Find where the given text appears and provide that cell's center as [X, Y] coordinate. 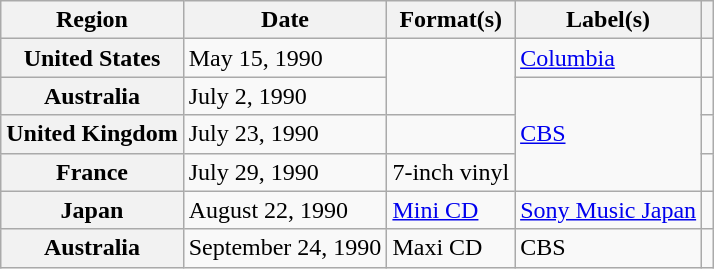
Columbia [608, 58]
France [92, 172]
Label(s) [608, 20]
August 22, 1990 [285, 210]
7-inch vinyl [451, 172]
May 15, 1990 [285, 58]
July 2, 1990 [285, 96]
July 29, 1990 [285, 172]
Date [285, 20]
United Kingdom [92, 134]
Region [92, 20]
Japan [92, 210]
Mini CD [451, 210]
Sony Music Japan [608, 210]
September 24, 1990 [285, 248]
United States [92, 58]
Maxi CD [451, 248]
Format(s) [451, 20]
July 23, 1990 [285, 134]
